Return [x, y] of the center of cell containing provided text 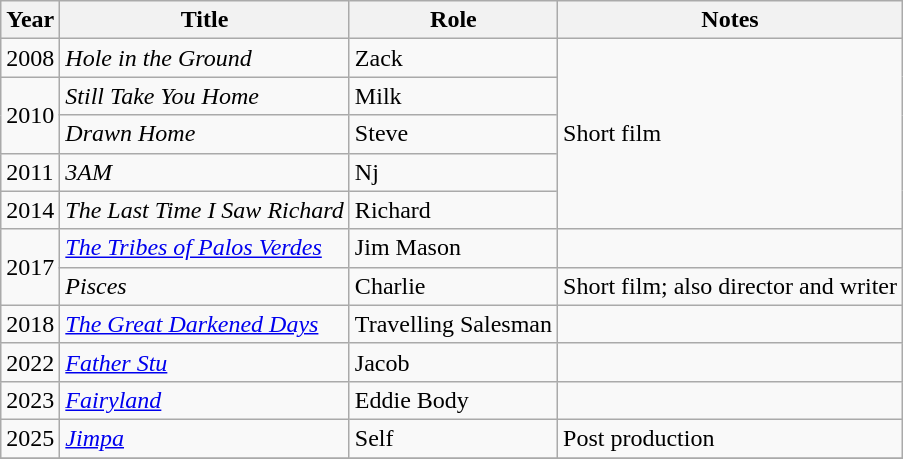
Hole in the Ground [205, 58]
Self [453, 438]
2014 [30, 210]
Short film [730, 134]
Fairyland [205, 400]
Zack [453, 58]
Steve [453, 134]
Short film; also director and writer [730, 286]
2010 [30, 115]
Travelling Salesman [453, 324]
Eddie Body [453, 400]
Notes [730, 20]
Drawn Home [205, 134]
2008 [30, 58]
2025 [30, 438]
Role [453, 20]
Jim Mason [453, 248]
2017 [30, 267]
Jacob [453, 362]
Richard [453, 210]
The Last Time I Saw Richard [205, 210]
The Great Darkened Days [205, 324]
2018 [30, 324]
2022 [30, 362]
Charlie [453, 286]
2023 [30, 400]
Jimpa [205, 438]
2011 [30, 172]
Still Take You Home [205, 96]
Father Stu [205, 362]
3AM [205, 172]
Nj [453, 172]
The Tribes of Palos Verdes [205, 248]
Milk [453, 96]
Year [30, 20]
Post production [730, 438]
Title [205, 20]
Pisces [205, 286]
